Pinpoint the cell where the given text exists, returning its (X, Y) midpoint coordinate. 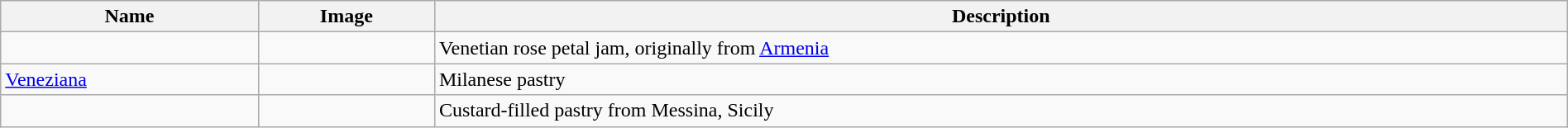
Image (346, 17)
Description (1001, 17)
Veneziana (129, 79)
Milanese pastry (1001, 79)
Venetian rose petal jam, originally from Armenia (1001, 48)
Custard-filled pastry from Messina, Sicily (1001, 111)
Name (129, 17)
